Pinpoint the cell where the given text exists, returning its (x, y) midpoint coordinate. 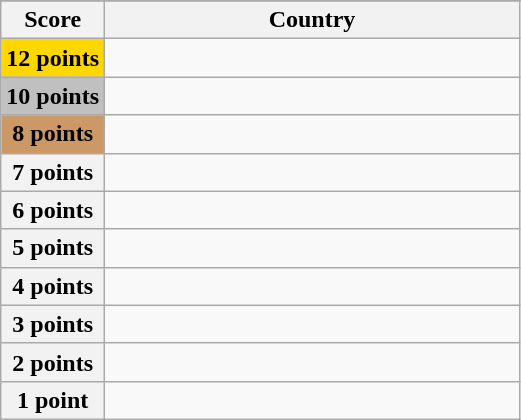
2 points (53, 362)
Country (312, 20)
5 points (53, 248)
4 points (53, 286)
Score (53, 20)
12 points (53, 58)
3 points (53, 324)
7 points (53, 172)
8 points (53, 134)
6 points (53, 210)
10 points (53, 96)
1 point (53, 400)
